Extract the [x, y] coordinate from the center of the cell holding the provided text.  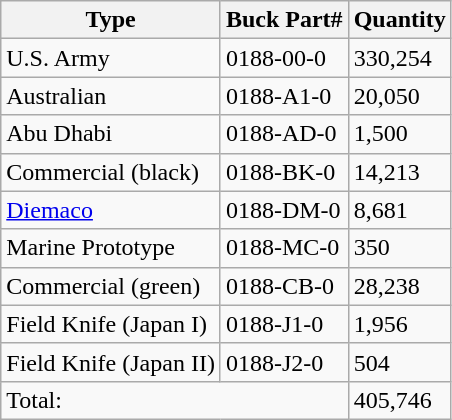
Commercial (green) [111, 286]
0188-DM-0 [284, 210]
Abu Dhabi [111, 134]
Buck Part# [284, 20]
Quantity [400, 20]
Australian [111, 96]
Total: [174, 400]
U.S. Army [111, 58]
0188-BK-0 [284, 172]
Type [111, 20]
0188-J2-0 [284, 362]
Marine Prototype [111, 248]
Field Knife (Japan II) [111, 362]
504 [400, 362]
Field Knife (Japan I) [111, 324]
350 [400, 248]
0188-CB-0 [284, 286]
0188-00-0 [284, 58]
1,500 [400, 134]
Commercial (black) [111, 172]
0188-MC-0 [284, 248]
8,681 [400, 210]
405,746 [400, 400]
28,238 [400, 286]
Diemaco [111, 210]
0188-AD-0 [284, 134]
330,254 [400, 58]
14,213 [400, 172]
1,956 [400, 324]
0188-J1-0 [284, 324]
20,050 [400, 96]
0188-A1-0 [284, 96]
